Scan for the cell matching the given text and deliver its [x, y] coordinate at center. 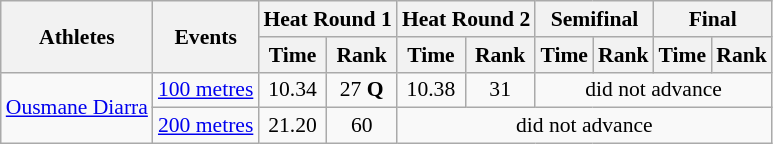
Athletes [77, 36]
Heat Round 1 [327, 19]
200 metres [206, 126]
31 [500, 90]
10.38 [431, 90]
21.20 [292, 126]
Ousmane Diarra [77, 108]
Semifinal [594, 19]
Events [206, 36]
27 Q [362, 90]
Heat Round 2 [466, 19]
Final [713, 19]
60 [362, 126]
10.34 [292, 90]
100 metres [206, 90]
